Search for the cell housing the specified text and yield its [X, Y] center coordinate. 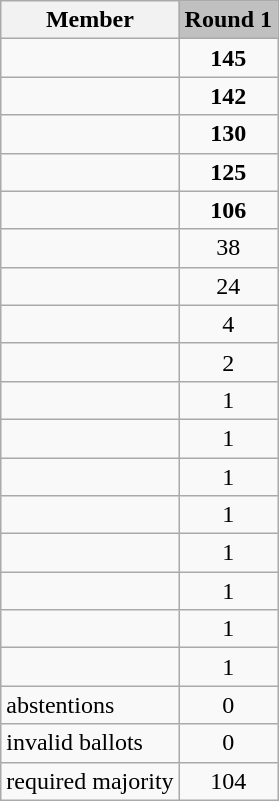
145 [228, 58]
130 [228, 134]
106 [228, 210]
142 [228, 96]
125 [228, 172]
104 [228, 781]
38 [228, 248]
4 [228, 324]
abstentions [90, 705]
Member [90, 20]
required majority [90, 781]
Round 1 [228, 20]
invalid ballots [90, 743]
2 [228, 362]
24 [228, 286]
